Return the (x, y) coordinate for the center point of the cell that contains the specified text.  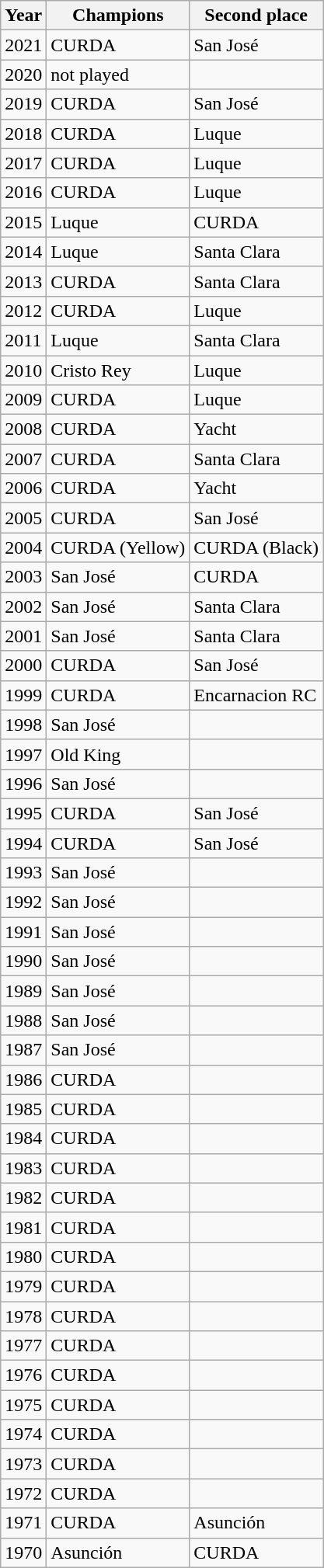
1995 (23, 813)
1981 (23, 1227)
1999 (23, 695)
2018 (23, 134)
2020 (23, 75)
Champions (118, 16)
1986 (23, 1080)
2000 (23, 666)
1991 (23, 932)
1994 (23, 843)
CURDA (Black) (256, 548)
Second place (256, 16)
1973 (23, 1464)
2017 (23, 163)
1979 (23, 1286)
2008 (23, 429)
2006 (23, 488)
2011 (23, 340)
2016 (23, 193)
1992 (23, 902)
1996 (23, 784)
2005 (23, 518)
1971 (23, 1523)
2015 (23, 222)
1990 (23, 961)
2001 (23, 636)
1984 (23, 1139)
2013 (23, 281)
Cristo Rey (118, 370)
1974 (23, 1434)
1989 (23, 991)
1997 (23, 754)
1978 (23, 1316)
2019 (23, 104)
2009 (23, 400)
1980 (23, 1257)
1993 (23, 873)
1987 (23, 1050)
CURDA (Yellow) (118, 548)
2014 (23, 252)
1972 (23, 1493)
1998 (23, 725)
1975 (23, 1405)
1985 (23, 1109)
1982 (23, 1198)
1977 (23, 1346)
2004 (23, 548)
2021 (23, 45)
Encarnacion RC (256, 695)
Year (23, 16)
2010 (23, 370)
1970 (23, 1552)
2012 (23, 311)
not played (118, 75)
1976 (23, 1375)
2003 (23, 577)
1983 (23, 1168)
2002 (23, 607)
2007 (23, 459)
1988 (23, 1020)
Old King (118, 754)
